Locate the cell with the specified text and output its [x, y] center coordinate. 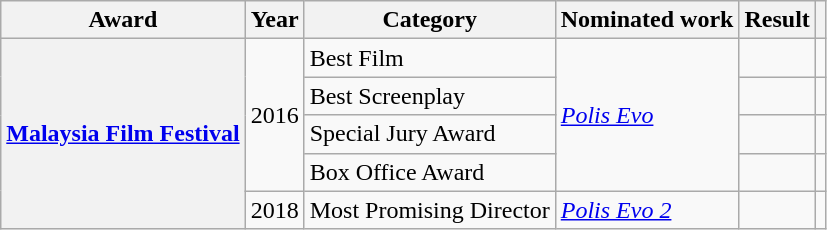
2016 [274, 115]
Most Promising Director [430, 210]
2018 [274, 210]
Best Screenplay [430, 96]
Special Jury Award [430, 134]
Award [123, 20]
Polis Evo 2 [647, 210]
Best Film [430, 58]
Nominated work [647, 20]
Year [274, 20]
Polis Evo [647, 115]
Category [430, 20]
Malaysia Film Festival [123, 134]
Result [777, 20]
Box Office Award [430, 172]
